Provide the (X, Y) coordinate of the cell's center where the given text is located.  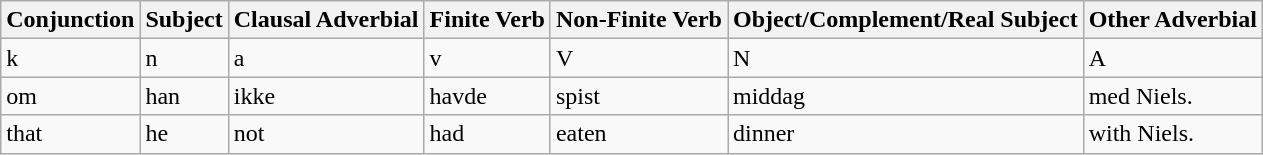
ikke (326, 96)
he (184, 134)
havde (487, 96)
k (70, 58)
n (184, 58)
Non-Finite Verb (638, 20)
eaten (638, 134)
Finite Verb (487, 20)
not (326, 134)
han (184, 96)
Conjunction (70, 20)
Object/Complement/Real Subject (906, 20)
A (1172, 58)
N (906, 58)
dinner (906, 134)
v (487, 58)
om (70, 96)
Clausal Adverbial (326, 20)
V (638, 58)
a (326, 58)
that (70, 134)
with Niels. (1172, 134)
spist (638, 96)
Other Adverbial (1172, 20)
med Niels. (1172, 96)
had (487, 134)
middag (906, 96)
Subject (184, 20)
